Return (x, y) of the center of cell containing provided text 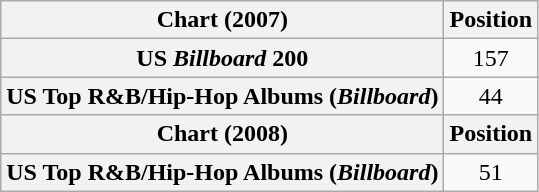
157 (491, 58)
US Billboard 200 (222, 58)
Chart (2008) (222, 134)
51 (491, 172)
Chart (2007) (222, 20)
44 (491, 96)
